Return [X, Y] of the center of cell containing provided text 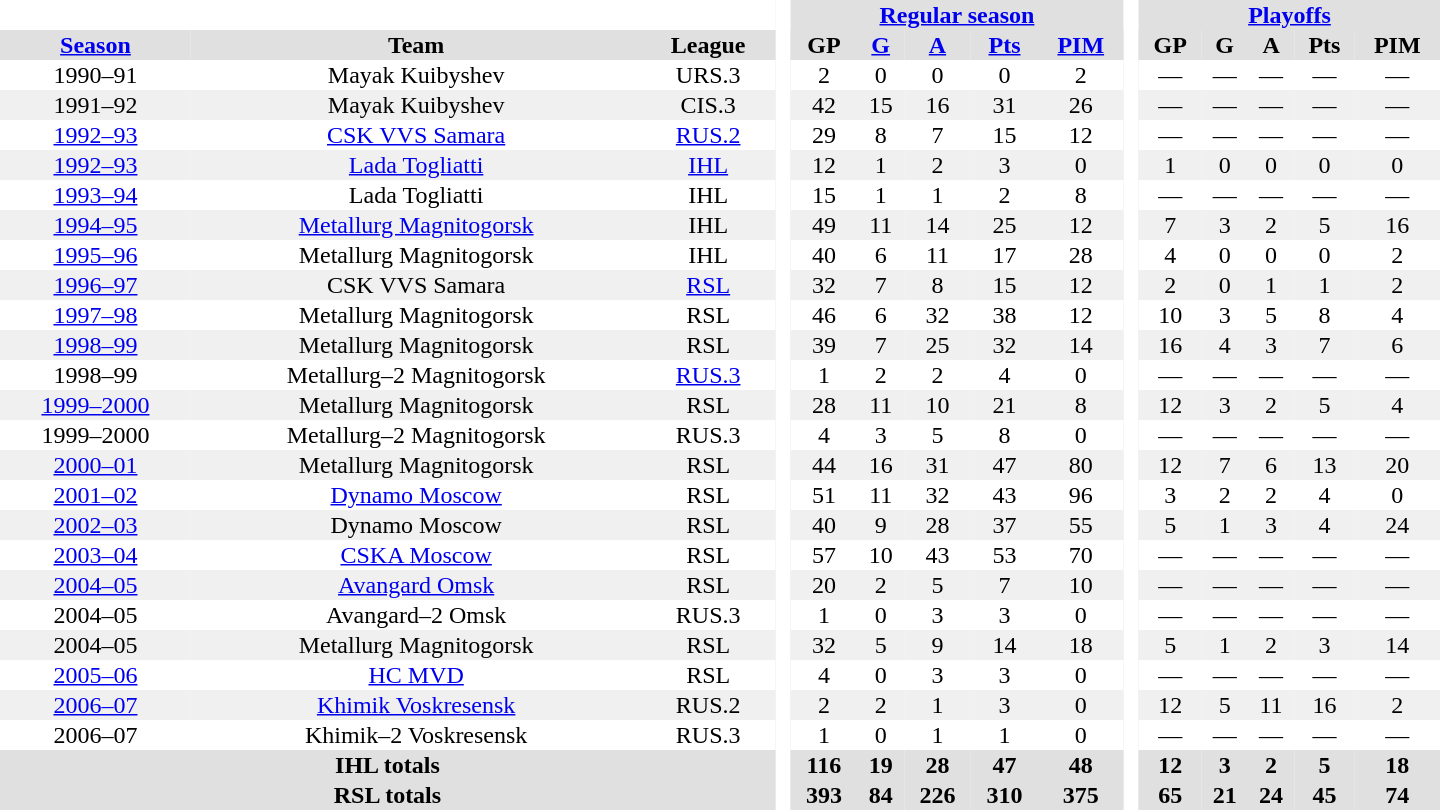
48 [1080, 765]
Avangard Omsk [416, 585]
44 [824, 465]
116 [824, 765]
2002–03 [96, 525]
2005–06 [96, 675]
55 [1080, 525]
84 [880, 795]
1997–98 [96, 315]
13 [1324, 465]
65 [1170, 795]
Regular season [956, 15]
45 [1324, 795]
League [708, 45]
17 [1004, 255]
46 [824, 315]
375 [1080, 795]
1993–94 [96, 195]
39 [824, 345]
1990–91 [96, 75]
2000–01 [96, 465]
70 [1080, 555]
38 [1004, 315]
Avangard–2 Omsk [416, 615]
19 [880, 765]
1996–97 [96, 285]
Playoffs [1290, 15]
310 [1004, 795]
53 [1004, 555]
HC MVD [416, 675]
CSKA Moscow [416, 555]
Season [96, 45]
1994–95 [96, 225]
57 [824, 555]
42 [824, 105]
IHL totals [388, 765]
26 [1080, 105]
Khimik–2 Voskresensk [416, 735]
393 [824, 795]
74 [1397, 795]
96 [1080, 495]
37 [1004, 525]
URS.3 [708, 75]
RSL totals [388, 795]
Team [416, 45]
CIS.3 [708, 105]
1991–92 [96, 105]
49 [824, 225]
80 [1080, 465]
1995–96 [96, 255]
226 [938, 795]
Khimik Voskresensk [416, 705]
29 [824, 135]
2001–02 [96, 495]
51 [824, 495]
2003–04 [96, 555]
